Detect which cell encompasses the target text, then output its [x, y] center coordinate. 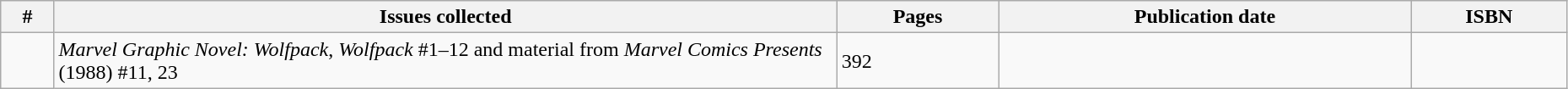
Publication date [1205, 17]
# [27, 17]
Pages [918, 17]
ISBN [1489, 17]
Marvel Graphic Novel: Wolfpack, Wolfpack #1–12 and material from Marvel Comics Presents (1988) #11, 23 [445, 61]
Issues collected [445, 17]
392 [918, 61]
